For the text-containing cell, return its midpoint in [X, Y] coordinate format. 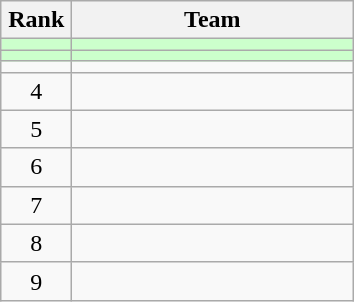
4 [36, 91]
Team [212, 20]
Rank [36, 20]
7 [36, 205]
5 [36, 129]
6 [36, 167]
8 [36, 243]
9 [36, 281]
